From the cell containing the given text, extract its center point as (x, y) coordinate. 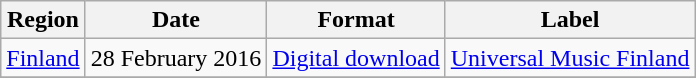
Universal Music Finland (570, 58)
Label (570, 20)
Region (43, 20)
Format (356, 20)
Digital download (356, 58)
28 February 2016 (176, 58)
Finland (43, 58)
Date (176, 20)
